From the cell containing the given text, extract its center point as (x, y) coordinate. 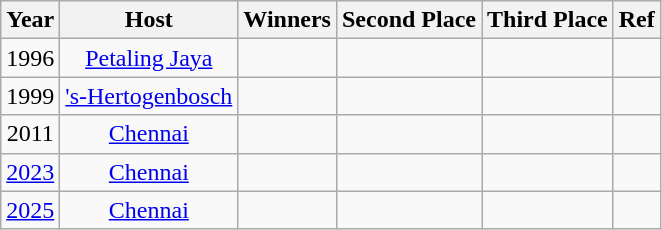
2023 (30, 172)
1996 (30, 58)
Host (149, 20)
Winners (288, 20)
1999 (30, 96)
Petaling Jaya (149, 58)
Ref (636, 20)
Second Place (408, 20)
2011 (30, 134)
2025 (30, 210)
Year (30, 20)
's-Hertogenbosch (149, 96)
Third Place (548, 20)
